Return (X, Y) of the center of cell containing provided text 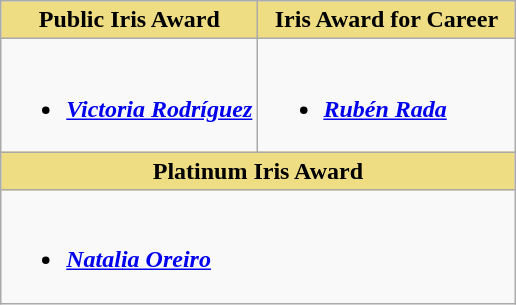
Iris Award for Career (386, 20)
Victoria Rodríguez (130, 96)
Natalia Oreiro (258, 246)
Rubén Rada (386, 96)
Platinum Iris Award (258, 171)
Public Iris Award (130, 20)
